Scan for the cell matching the given text and deliver its [x, y] coordinate at center. 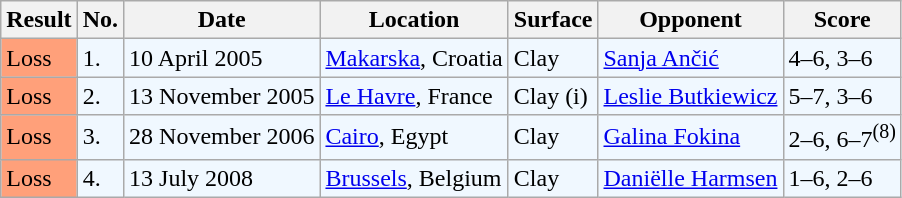
Date [222, 20]
Opponent [690, 20]
10 April 2005 [222, 58]
No. [100, 20]
1. [100, 58]
Makarska, Croatia [414, 58]
Le Havre, France [414, 96]
3. [100, 138]
Surface [553, 20]
4–6, 3–6 [842, 58]
Result [39, 20]
Sanja Ančić [690, 58]
Cairo, Egypt [414, 138]
Location [414, 20]
4. [100, 178]
13 July 2008 [222, 178]
2–6, 6–7(8) [842, 138]
Score [842, 20]
1–6, 2–6 [842, 178]
5–7, 3–6 [842, 96]
28 November 2006 [222, 138]
13 November 2005 [222, 96]
2. [100, 96]
Galina Fokina [690, 138]
Leslie Butkiewicz [690, 96]
Brussels, Belgium [414, 178]
Clay (i) [553, 96]
Daniëlle Harmsen [690, 178]
